Return the [x, y] coordinate for the center point of the cell that contains the specified text.  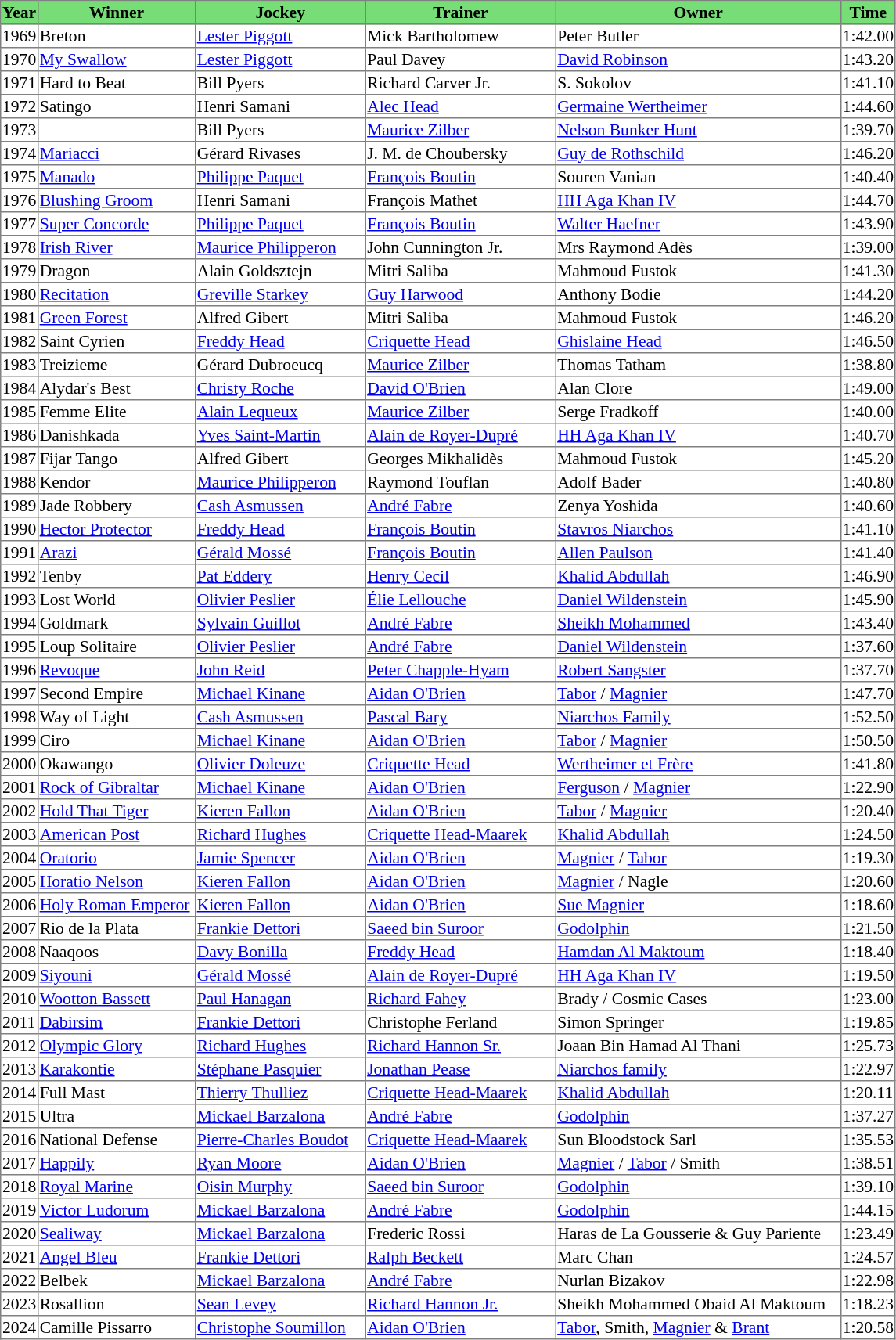
Robert Sangster [698, 670]
1:52.50 [868, 717]
Mariacci [116, 153]
1:40.70 [868, 435]
Tenby [116, 576]
1991 [20, 553]
1:37.27 [868, 1116]
Blushing Groom [116, 200]
2001 [20, 787]
2014 [20, 1093]
Sean Levey [280, 1304]
1:18.40 [868, 952]
Paul Hanagan [280, 999]
1:40.80 [868, 482]
Stavros Niarchos [698, 529]
1:24.57 [868, 1257]
Pascal Bary [460, 717]
1995 [20, 647]
Alain Goldsztejn [280, 271]
Henry Cecil [460, 576]
Niarchos family [698, 1069]
Hector Protector [116, 529]
1992 [20, 576]
Sheikh Mohammed [698, 623]
2017 [20, 1163]
2000 [20, 764]
2010 [20, 999]
1973 [20, 130]
Way of Light [116, 717]
1969 [20, 36]
1981 [20, 318]
Revoque [116, 670]
Germaine Wertheimer [698, 106]
Allen Paulson [698, 553]
2024 [20, 1327]
1:49.00 [868, 388]
Jockey [280, 13]
1:25.73 [868, 1046]
1:19.85 [868, 1022]
1:35.53 [868, 1140]
Hold That Tiger [116, 811]
2009 [20, 975]
Gérard Rivases [280, 153]
1:43.40 [868, 623]
1:39.70 [868, 130]
1:45.90 [868, 600]
1996 [20, 670]
1:19.30 [868, 858]
1:44.60 [868, 106]
Ralph Beckett [460, 1257]
Thierry Thulliez [280, 1093]
2016 [20, 1140]
Oisin Murphy [280, 1187]
Full Mast [116, 1093]
1:50.50 [868, 740]
1:39.00 [868, 247]
1:18.23 [868, 1304]
Naaqoos [116, 952]
1:18.60 [868, 905]
Treizieme [116, 365]
1:44.70 [868, 200]
Guy Harwood [460, 294]
1986 [20, 435]
David Robinson [698, 59]
2003 [20, 834]
1975 [20, 177]
1:23.49 [868, 1234]
Wertheimer et Frère [698, 764]
1997 [20, 693]
Olympic Glory [116, 1046]
Peter Chapple-Hyam [460, 670]
Kendor [116, 482]
Serge Fradkoff [698, 412]
Jamie Spencer [280, 858]
Belbek [116, 1281]
1:20.40 [868, 811]
Siyouni [116, 975]
Richard Hannon Sr. [460, 1046]
Trainer [460, 13]
2015 [20, 1116]
Owner [698, 13]
American Post [116, 834]
Happily [116, 1163]
Thomas Tatham [698, 365]
Magnier / Tabor [698, 858]
1:22.90 [868, 787]
Jade Robbery [116, 506]
Super Concorde [116, 224]
Goldmark [116, 623]
Second Empire [116, 693]
Saint Cyrien [116, 341]
1993 [20, 600]
Sylvain Guillot [280, 623]
Rio de la Plata [116, 928]
Frederic Rossi [460, 1234]
Hard to Beat [116, 83]
Hamdan Al Maktoum [698, 952]
1:40.60 [868, 506]
Royal Marine [116, 1187]
Sue Magnier [698, 905]
Angel Bleu [116, 1257]
Rosallion [116, 1304]
1:43.20 [868, 59]
Dragon [116, 271]
Sheikh Mohammed Obaid Al Maktoum [698, 1304]
2007 [20, 928]
1:40.40 [868, 177]
Oratorio [116, 858]
1:44.20 [868, 294]
Christy Roche [280, 388]
1:22.98 [868, 1281]
Ferguson / Magnier [698, 787]
Richard Hannon Jr. [460, 1304]
Guy de Rothschild [698, 153]
1:24.50 [868, 834]
2018 [20, 1187]
Horatio Nelson [116, 881]
1976 [20, 200]
1:41.80 [868, 764]
Winner [116, 13]
1979 [20, 271]
Mrs Raymond Adès [698, 247]
John Reid [280, 670]
2012 [20, 1046]
Breton [116, 36]
Sealiway [116, 1234]
1:38.51 [868, 1163]
1:43.90 [868, 224]
Alydar's Best [116, 388]
1:46.50 [868, 341]
Ultra [116, 1116]
Stéphane Pasquier [280, 1069]
Magnier / Tabor / Smith [698, 1163]
1977 [20, 224]
Alan Clore [698, 388]
Richard Carver Jr. [460, 83]
2011 [20, 1022]
1:22.97 [868, 1069]
Niarchos Family [698, 717]
Wootton Bassett [116, 999]
2006 [20, 905]
Davy Bonilla [280, 952]
1:45.20 [868, 459]
1:20.58 [868, 1327]
1:23.00 [868, 999]
Alec Head [460, 106]
Brady / Cosmic Cases [698, 999]
Fijar Tango [116, 459]
2013 [20, 1069]
Anthony Bodie [698, 294]
Lost World [116, 600]
1999 [20, 740]
Marc Chan [698, 1257]
Zenya Yoshida [698, 506]
Irish River [116, 247]
1985 [20, 412]
Ciro [116, 740]
Arazi [116, 553]
Recitation [116, 294]
2002 [20, 811]
Greville Starkey [280, 294]
Paul Davey [460, 59]
2004 [20, 858]
1:47.70 [868, 693]
2022 [20, 1281]
Holy Roman Emperor [116, 905]
1:39.10 [868, 1187]
Raymond Touflan [460, 482]
Dabirsim [116, 1022]
Tabor, Smith, Magnier & Brant [698, 1327]
1:21.50 [868, 928]
Okawango [116, 764]
1987 [20, 459]
1978 [20, 247]
1989 [20, 506]
Rock of Gibraltar [116, 787]
Haras de La Gousserie & Guy Pariente [698, 1234]
1:44.15 [868, 1210]
Pat Eddery [280, 576]
National Defense [116, 1140]
Danishkada [116, 435]
Simon Springer [698, 1022]
François Mathet [460, 200]
1:41.30 [868, 271]
1980 [20, 294]
1984 [20, 388]
1:41.40 [868, 553]
Magnier / Nagle [698, 881]
Victor Ludorum [116, 1210]
John Cunnington Jr. [460, 247]
1:20.60 [868, 881]
Sun Bloodstock Sarl [698, 1140]
2021 [20, 1257]
1982 [20, 341]
Satingo [116, 106]
1971 [20, 83]
Olivier Doleuze [280, 764]
Jonathan Pease [460, 1069]
Ghislaine Head [698, 341]
S. Sokolov [698, 83]
Christophe Ferland [460, 1022]
Femme Elite [116, 412]
Élie Lellouche [460, 600]
2005 [20, 881]
Green Forest [116, 318]
1970 [20, 59]
J. M. de Choubersky [460, 153]
Pierre-Charles Boudot [280, 1140]
Adolf Bader [698, 482]
Mick Bartholomew [460, 36]
Walter Haefner [698, 224]
1972 [20, 106]
1:40.00 [868, 412]
1998 [20, 717]
1990 [20, 529]
Joaan Bin Hamad Al Thani [698, 1046]
Ryan Moore [280, 1163]
Peter Butler [698, 36]
1994 [20, 623]
My Swallow [116, 59]
1:46.90 [868, 576]
Alain Lequeux [280, 412]
1974 [20, 153]
Manado [116, 177]
2019 [20, 1210]
2023 [20, 1304]
Gérard Dubroeucq [280, 365]
David O'Brien [460, 388]
Nurlan Bizakov [698, 1281]
2008 [20, 952]
Nelson Bunker Hunt [698, 130]
1:19.50 [868, 975]
Christophe Soumillon [280, 1327]
Time [868, 13]
1:37.60 [868, 647]
1983 [20, 365]
Year [20, 13]
Camille Pissarro [116, 1327]
Karakontie [116, 1069]
Yves Saint-Martin [280, 435]
1:42.00 [868, 36]
Georges Mikhalidès [460, 459]
2020 [20, 1234]
1988 [20, 482]
1:37.70 [868, 670]
Souren Vanian [698, 177]
Richard Fahey [460, 999]
1:38.80 [868, 365]
Loup Solitaire [116, 647]
1:20.11 [868, 1093]
